Locate the cell with the specified text and output its [x, y] center coordinate. 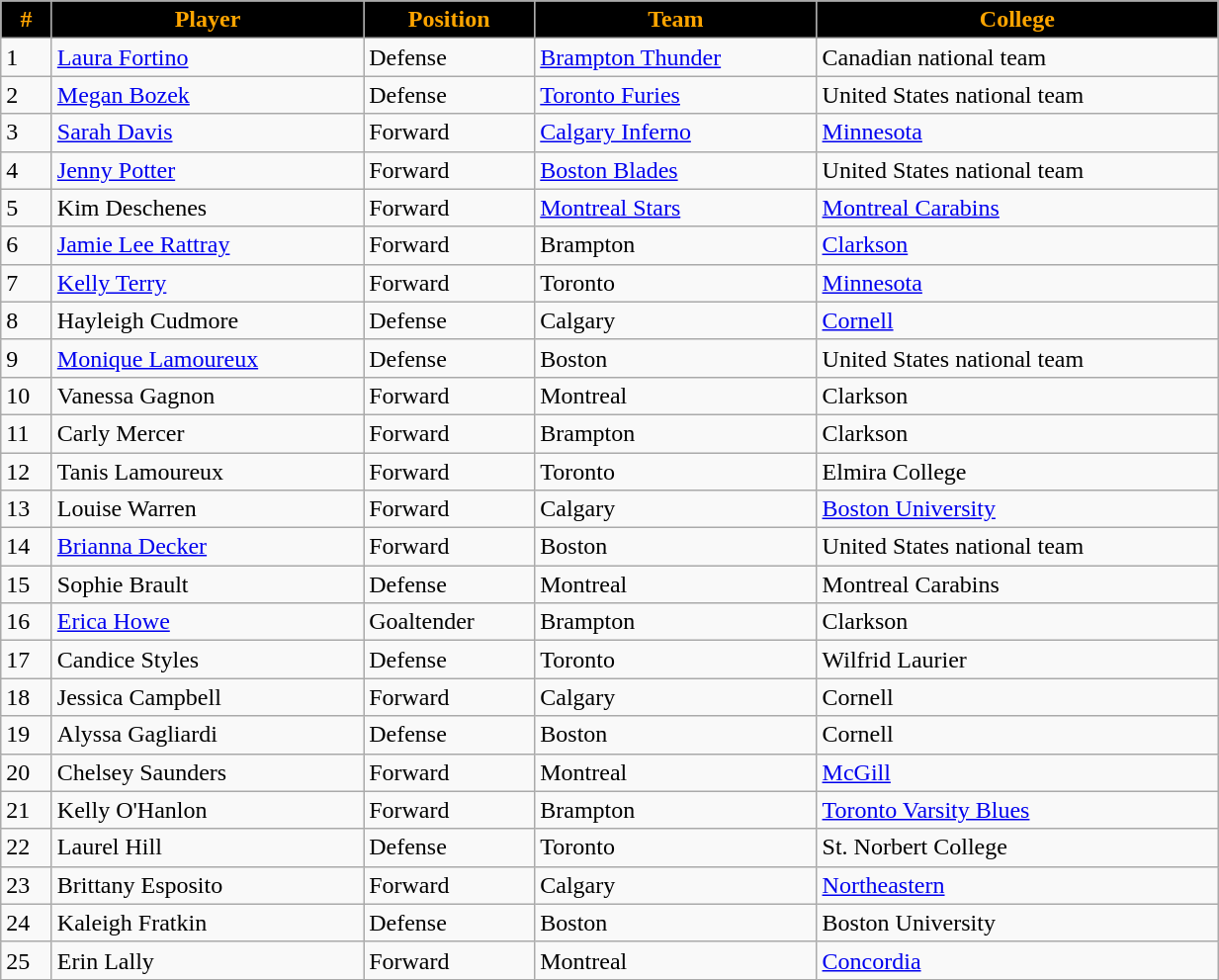
Sarah Davis [208, 133]
Wilfrid Laurier [1017, 660]
Megan Bozek [208, 95]
Candice Styles [208, 660]
17 [27, 660]
15 [27, 584]
2 [27, 95]
24 [27, 923]
8 [27, 320]
Toronto Varsity Blues [1017, 810]
Vanessa Gagnon [208, 396]
Brianna Decker [208, 547]
Elmira College [1017, 472]
Erica Howe [208, 622]
Boston Blades [676, 170]
Brittany Esposito [208, 885]
19 [27, 735]
College [1017, 20]
Tanis Lamoureux [208, 472]
Goaltender [449, 622]
10 [27, 396]
Position [449, 20]
Carly Mercer [208, 433]
Jenny Potter [208, 170]
18 [27, 697]
14 [27, 547]
12 [27, 472]
Calgary Inferno [676, 133]
Laura Fortino [208, 57]
16 [27, 622]
7 [27, 283]
3 [27, 133]
# [27, 20]
Alyssa Gagliardi [208, 735]
Louise Warren [208, 509]
25 [27, 960]
Brampton Thunder [676, 57]
Jamie Lee Rattray [208, 245]
Jessica Campbell [208, 697]
Team [676, 20]
Sophie Brault [208, 584]
22 [27, 847]
Hayleigh Cudmore [208, 320]
21 [27, 810]
Toronto Furies [676, 95]
23 [27, 885]
Kim Deschenes [208, 208]
11 [27, 433]
Kelly Terry [208, 283]
Kelly O'Hanlon [208, 810]
Canadian national team [1017, 57]
Kaleigh Fratkin [208, 923]
Montreal Stars [676, 208]
Laurel Hill [208, 847]
13 [27, 509]
Monique Lamoureux [208, 358]
Player [208, 20]
Chelsey Saunders [208, 772]
5 [27, 208]
Erin Lally [208, 960]
1 [27, 57]
4 [27, 170]
Northeastern [1017, 885]
20 [27, 772]
6 [27, 245]
McGill [1017, 772]
St. Norbert College [1017, 847]
Concordia [1017, 960]
9 [27, 358]
